Detect which cell encompasses the target text, then output its (X, Y) center coordinate. 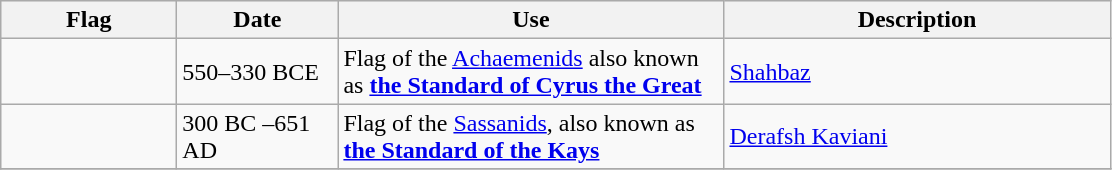
Shahbaz (917, 72)
Flag (89, 20)
Flag of the Sassanids, also known as the Standard of the Kays (531, 136)
300 BC –651 AD (258, 136)
550–330 BCE (258, 72)
Use (531, 20)
Flag of the Achaemenids also known as the Standard of Cyrus the Great (531, 72)
Description (917, 20)
Date (258, 20)
Derafsh Kaviani (917, 136)
